Identify which cell holds the provided text, then report its (x, y) central coordinate. 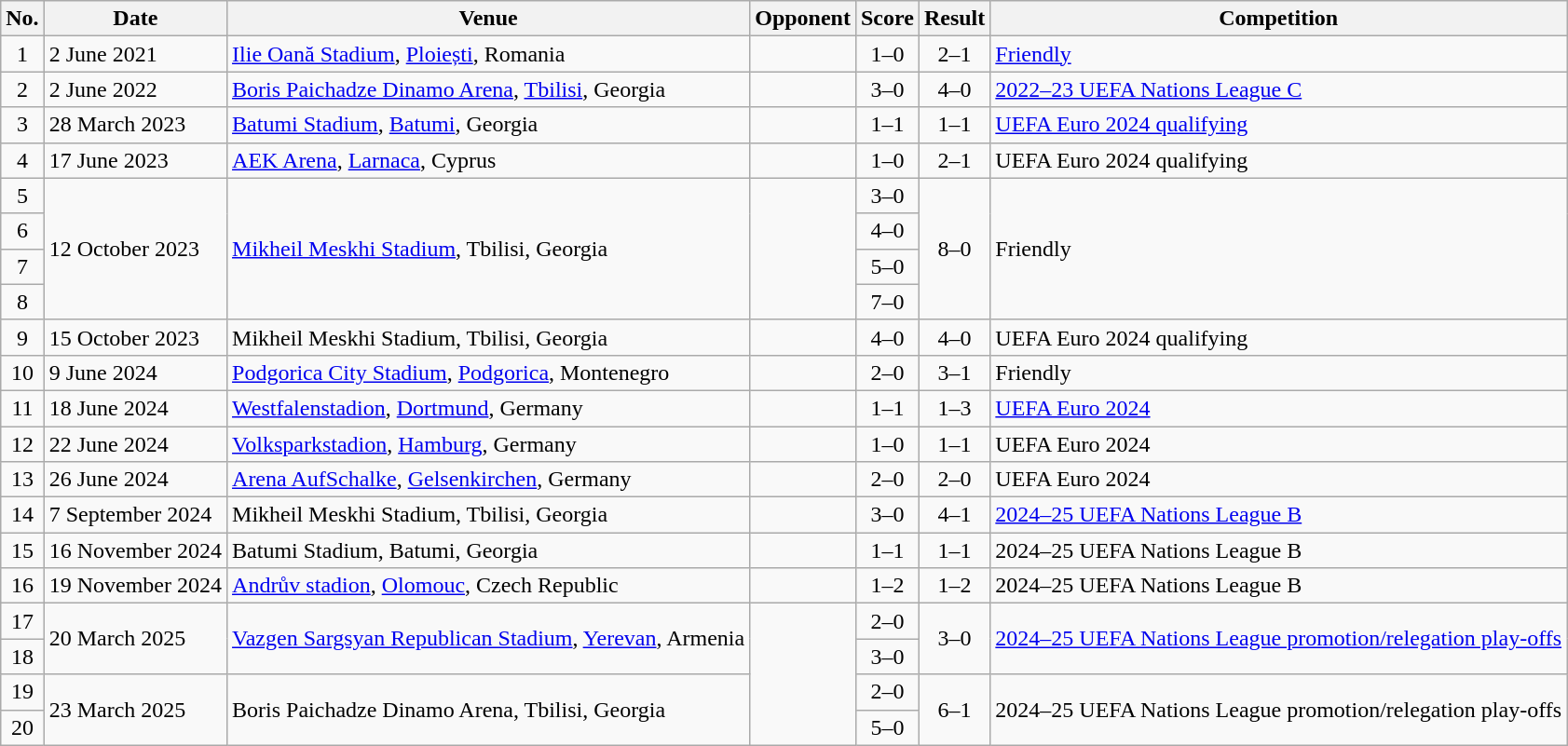
4 (22, 160)
AEK Arena, Larnaca, Cyprus (488, 160)
Date (135, 19)
Volksparkstadion, Hamburg, Germany (488, 444)
15 October 2023 (135, 337)
2 June 2022 (135, 89)
20 March 2025 (135, 639)
7–0 (887, 302)
Vazgen Sargsyan Republican Stadium, Yerevan, Armenia (488, 639)
6 (22, 231)
3 (22, 125)
10 (22, 373)
1–3 (954, 408)
2 June 2021 (135, 54)
Arena AufSchalke, Gelsenkirchen, Germany (488, 480)
8 (22, 302)
1 (22, 54)
15 (22, 550)
Opponent (803, 19)
16 (22, 586)
Podgorica City Stadium, Podgorica, Montenegro (488, 373)
22 June 2024 (135, 444)
11 (22, 408)
9 (22, 337)
12 October 2023 (135, 249)
17 June 2023 (135, 160)
20 (22, 727)
Westfalenstadion, Dortmund, Germany (488, 408)
13 (22, 480)
23 March 2025 (135, 710)
14 (22, 515)
Score (887, 19)
12 (22, 444)
Ilie Oană Stadium, Ploiești, Romania (488, 54)
3–1 (954, 373)
8–0 (954, 249)
2022–23 UEFA Nations League C (1278, 89)
Competition (1278, 19)
18 June 2024 (135, 408)
19 November 2024 (135, 586)
28 March 2023 (135, 125)
4–1 (954, 515)
Andrův stadion, Olomouc, Czech Republic (488, 586)
17 (22, 621)
9 June 2024 (135, 373)
Venue (488, 19)
7 (22, 266)
18 (22, 657)
19 (22, 692)
26 June 2024 (135, 480)
6–1 (954, 710)
5 (22, 196)
Result (954, 19)
16 November 2024 (135, 550)
2 (22, 89)
No. (22, 19)
7 September 2024 (135, 515)
